Identify which cell holds the provided text, then report its (X, Y) central coordinate. 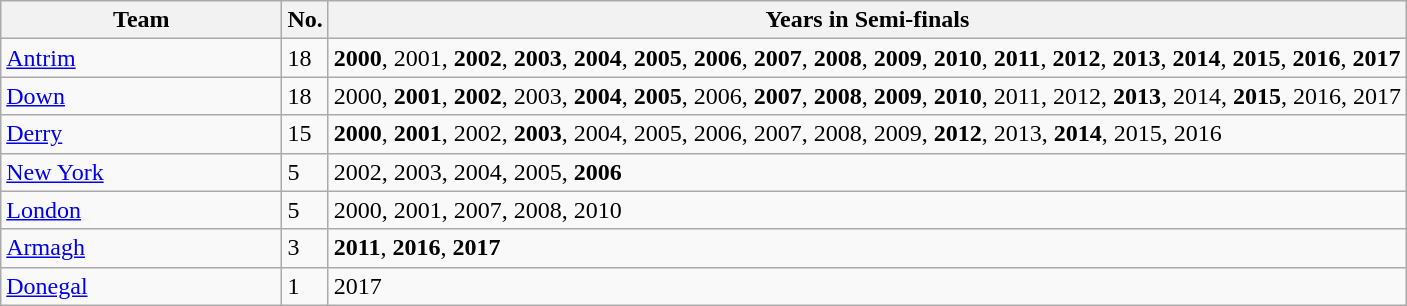
London (142, 210)
2002, 2003, 2004, 2005, 2006 (867, 172)
Team (142, 20)
No. (305, 20)
Down (142, 96)
2000, 2001, 2002, 2003, 2004, 2005, 2006, 2007, 2008, 2009, 2012, 2013, 2014, 2015, 2016 (867, 134)
Antrim (142, 58)
15 (305, 134)
2017 (867, 286)
3 (305, 248)
Years in Semi-finals (867, 20)
2000, 2001, 2007, 2008, 2010 (867, 210)
Derry (142, 134)
Armagh (142, 248)
New York (142, 172)
Donegal (142, 286)
2011, 2016, 2017 (867, 248)
1 (305, 286)
